Pinpoint the cell where the given text exists, returning its [X, Y] midpoint coordinate. 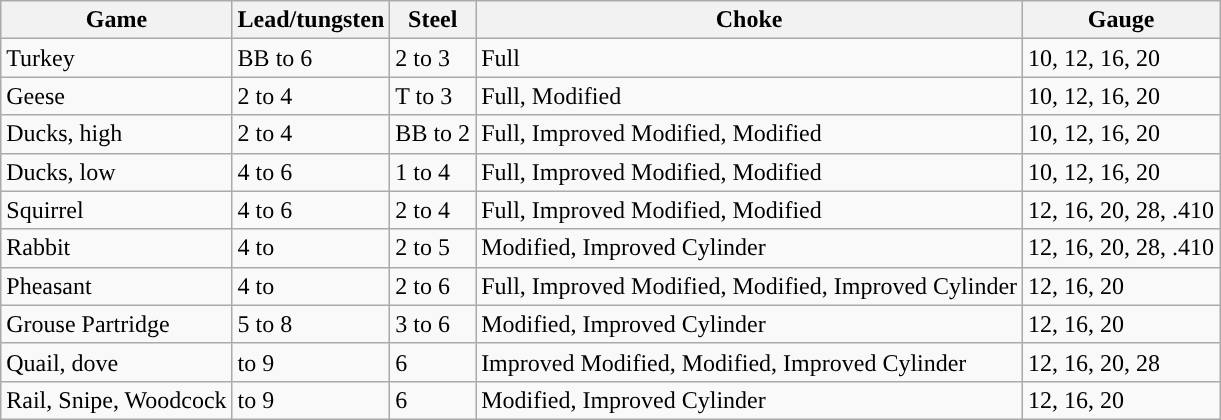
Rail, Snipe, Woodcock [116, 400]
BB to 6 [311, 58]
2 to 3 [433, 58]
2 to 6 [433, 286]
Rabbit [116, 248]
Game [116, 20]
Quail, dove [116, 362]
Squirrel [116, 210]
2 to 5 [433, 248]
Ducks, high [116, 134]
1 to 4 [433, 172]
Choke [750, 20]
T to 3 [433, 96]
3 to 6 [433, 324]
Full [750, 58]
BB to 2 [433, 134]
Grouse Partridge [116, 324]
Steel [433, 20]
Ducks, low [116, 172]
Full, Improved Modified, Modified, Improved Cylinder [750, 286]
Full, Modified [750, 96]
Geese [116, 96]
5 to 8 [311, 324]
Lead/tungsten [311, 20]
Pheasant [116, 286]
Turkey [116, 58]
Gauge [1122, 20]
Improved Modified, Modified, Improved Cylinder [750, 362]
12, 16, 20, 28 [1122, 362]
